Output the [X, Y] coordinate of the center of the cell containing the given text.  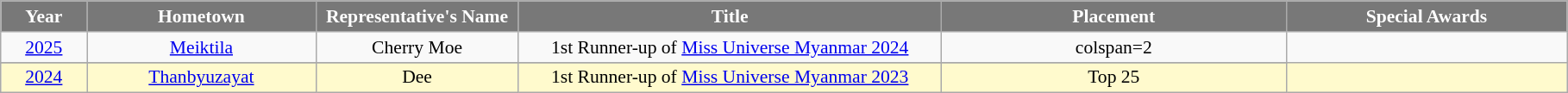
Special Awards [1427, 16]
2024 [44, 77]
Year [44, 16]
1st Runner-up of Miss Universe Myanmar 2024 [730, 47]
Representative's Name [417, 16]
Placement [1113, 16]
Meiktila [202, 47]
Title [730, 16]
Thanbyuzayat [202, 77]
Top 25 [1113, 77]
2025 [44, 47]
Dee [417, 77]
colspan=2 [1113, 47]
Hometown [202, 16]
Cherry Moe [417, 47]
1st Runner-up of Miss Universe Myanmar 2023 [730, 77]
